Extract the (x, y) coordinate from the center of the cell holding the provided text.  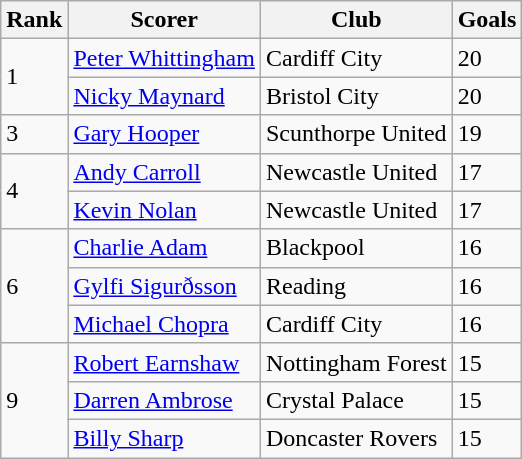
9 (34, 400)
Blackpool (356, 248)
Scorer (164, 20)
4 (34, 191)
6 (34, 286)
Robert Earnshaw (164, 362)
Nicky Maynard (164, 96)
Goals (487, 20)
Crystal Palace (356, 400)
Nottingham Forest (356, 362)
Kevin Nolan (164, 210)
Gary Hooper (164, 134)
Rank (34, 20)
Charlie Adam (164, 248)
Reading (356, 286)
Michael Chopra (164, 324)
Doncaster Rovers (356, 438)
Peter Whittingham (164, 58)
Bristol City (356, 96)
Club (356, 20)
Scunthorpe United (356, 134)
Darren Ambrose (164, 400)
19 (487, 134)
Andy Carroll (164, 172)
Gylfi Sigurðsson (164, 286)
1 (34, 77)
3 (34, 134)
Billy Sharp (164, 438)
